Extract the [X, Y] coordinate from the center of the cell holding the provided text.  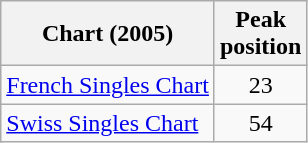
Swiss Singles Chart [108, 123]
Chart (2005) [108, 34]
54 [260, 123]
French Singles Chart [108, 85]
Peakposition [260, 34]
23 [260, 85]
